From the cell containing the given text, extract its center point as (x, y) coordinate. 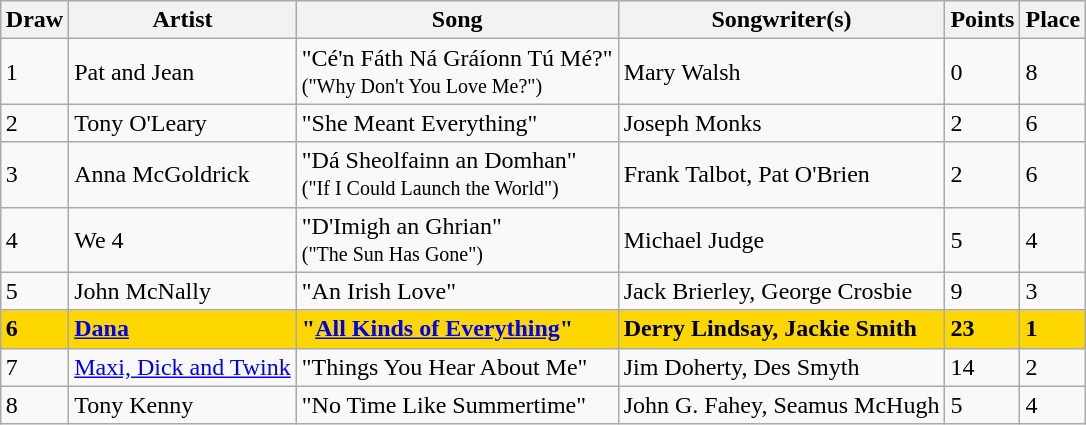
"An Irish Love" (457, 291)
"No Time Like Summertime" (457, 405)
7 (34, 367)
John McNally (183, 291)
14 (982, 367)
Maxi, Dick and Twink (183, 367)
Joseph Monks (782, 123)
Jim Doherty, Des Smyth (782, 367)
Place (1053, 20)
"Cé'n Fáth Ná Gráíonn Tú Mé?"("Why Don't You Love Me?") (457, 72)
Artist (183, 20)
Derry Lindsay, Jackie Smith (782, 329)
We 4 (183, 240)
Tony Kenny (183, 405)
Jack Brierley, George Crosbie (782, 291)
Frank Talbot, Pat O'Brien (782, 174)
Dana (183, 329)
"Things You Hear About Me" (457, 367)
23 (982, 329)
Michael Judge (782, 240)
9 (982, 291)
Tony O'Leary (183, 123)
John G. Fahey, Seamus McHugh (782, 405)
Points (982, 20)
"Dá Sheolfainn an Domhan"("If I Could Launch the World") (457, 174)
Mary Walsh (782, 72)
0 (982, 72)
"D'Imigh an Ghrian"("The Sun Has Gone") (457, 240)
Draw (34, 20)
Songwriter(s) (782, 20)
Song (457, 20)
Anna McGoldrick (183, 174)
Pat and Jean (183, 72)
"All Kinds of Everything" (457, 329)
"She Meant Everything" (457, 123)
